Identify which cell holds the provided text, then report its (X, Y) central coordinate. 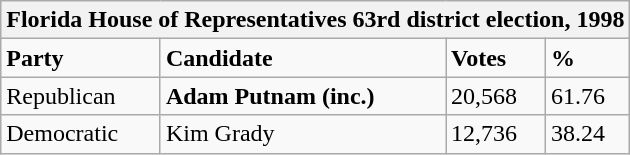
Florida House of Representatives 63rd district election, 1998 (316, 20)
38.24 (587, 134)
12,736 (496, 134)
Kim Grady (302, 134)
Republican (81, 96)
% (587, 58)
Candidate (302, 58)
Adam Putnam (inc.) (302, 96)
61.76 (587, 96)
Democratic (81, 134)
20,568 (496, 96)
Party (81, 58)
Votes (496, 58)
